From the cell containing the given text, extract its center point as [X, Y] coordinate. 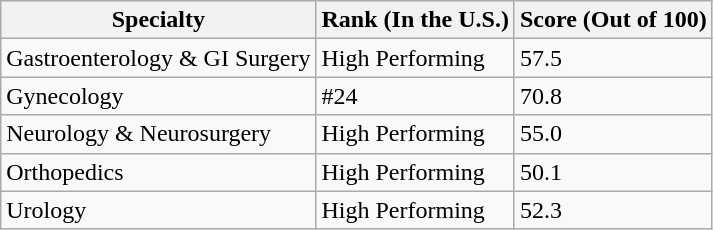
55.0 [613, 134]
Urology [158, 210]
52.3 [613, 210]
#24 [415, 96]
57.5 [613, 58]
Neurology & Neurosurgery [158, 134]
Orthopedics [158, 172]
Score (Out of 100) [613, 20]
Gynecology [158, 96]
70.8 [613, 96]
Gastroenterology & GI Surgery [158, 58]
Rank (In the U.S.) [415, 20]
Specialty [158, 20]
50.1 [613, 172]
